Detect which cell encompasses the target text, then output its [X, Y] center coordinate. 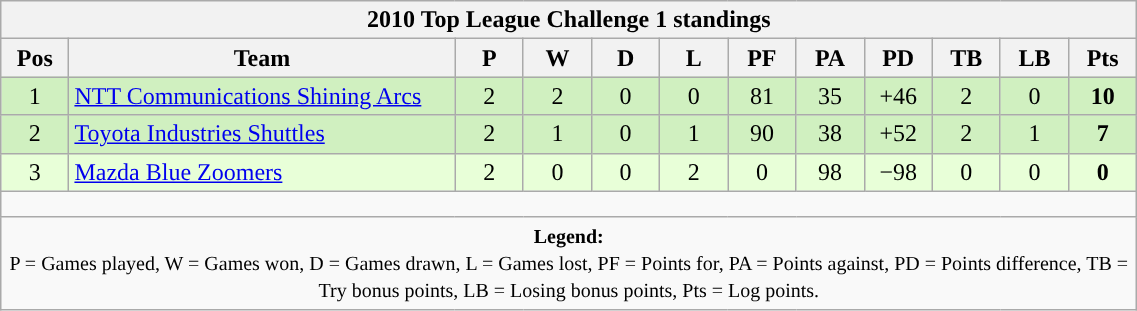
10 [1103, 96]
7 [1103, 134]
Team [262, 58]
P [489, 58]
Pts [1103, 58]
3 [35, 172]
PF [762, 58]
Pos [35, 58]
LB [1034, 58]
+52 [898, 134]
Toyota Industries Shuttles [262, 134]
PD [898, 58]
+46 [898, 96]
D [625, 58]
81 [762, 96]
NTT Communications Shining Arcs [262, 96]
W [557, 58]
2010 Top League Challenge 1 standings [569, 20]
L [694, 58]
Mazda Blue Zoomers [262, 172]
35 [830, 96]
−98 [898, 172]
PA [830, 58]
98 [830, 172]
TB [966, 58]
38 [830, 134]
90 [762, 134]
